Return the [x, y] coordinate for the center point of the cell that contains the specified text.  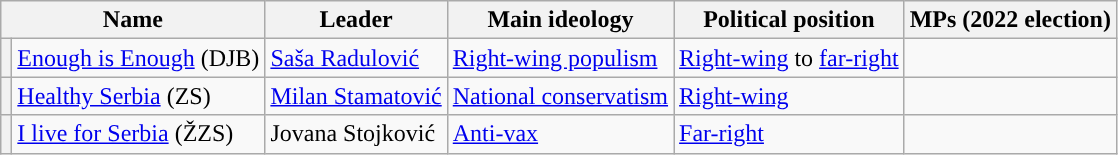
Milan Stamatović [356, 96]
Far-right [790, 134]
I live for Serbia (ŽZS) [138, 134]
Enough is Enough (DJB) [138, 58]
Anti-vax [560, 134]
Right-wing [790, 96]
Main ideology [560, 20]
National conservatism [560, 96]
Saša Radulović [356, 58]
Healthy Serbia (ZS) [138, 96]
Jovana Stojković [356, 134]
Name [133, 20]
Political position [790, 20]
Right-wing to far-right [790, 58]
Right-wing populism [560, 58]
MPs (2022 election) [1010, 20]
Leader [356, 20]
